Identify which cell holds the provided text, then report its [x, y] central coordinate. 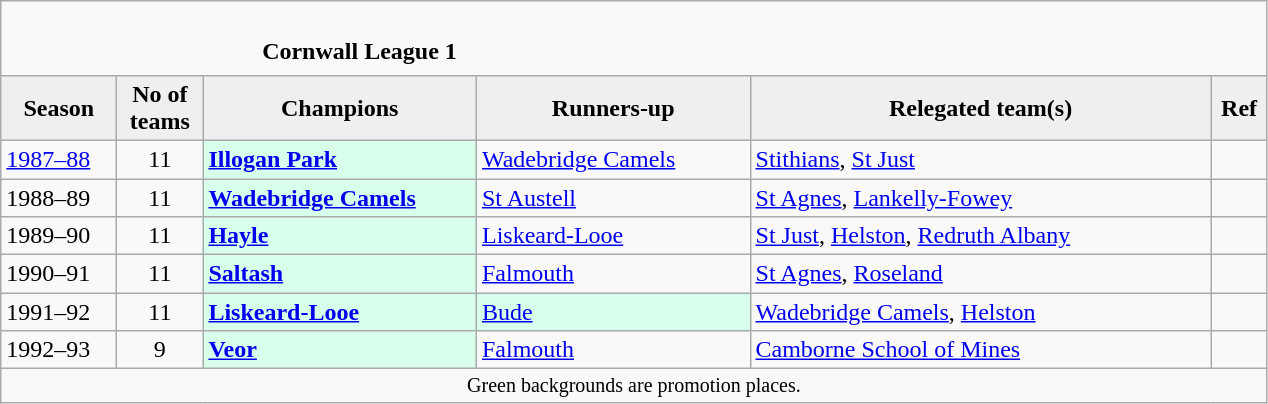
Wadebridge Camels, Helston [980, 312]
1988–89 [59, 197]
Relegated team(s) [980, 108]
Ref [1239, 108]
1989–90 [59, 236]
No of teams [160, 108]
Champions [340, 108]
1992–93 [59, 350]
Hayle [340, 236]
1991–92 [59, 312]
9 [160, 350]
St Agnes, Lankelly-Fowey [980, 197]
Stithians, St Just [980, 159]
Camborne School of Mines [980, 350]
Bude [613, 312]
Illogan Park [340, 159]
St Just, Helston, Redruth Albany [980, 236]
Veor [340, 350]
1987–88 [59, 159]
1990–91 [59, 274]
St Austell [613, 197]
Runners-up [613, 108]
St Agnes, Roseland [980, 274]
Season [59, 108]
Saltash [340, 274]
Green backgrounds are promotion places. [634, 386]
